Detect which cell encompasses the target text, then output its [x, y] center coordinate. 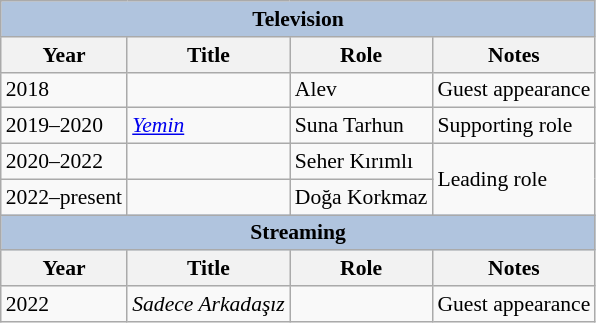
2022–present [64, 197]
Streaming [298, 233]
2018 [64, 90]
2022 [64, 304]
Doğa Korkmaz [362, 197]
Leading role [514, 180]
Seher Kırımlı [362, 162]
Yemin [208, 126]
Supporting role [514, 126]
Suna Tarhun [362, 126]
Sadece Arkadaşız [208, 304]
2019–2020 [64, 126]
Alev [362, 90]
2020–2022 [64, 162]
Television [298, 19]
